Return [x, y] of the center of cell containing provided text 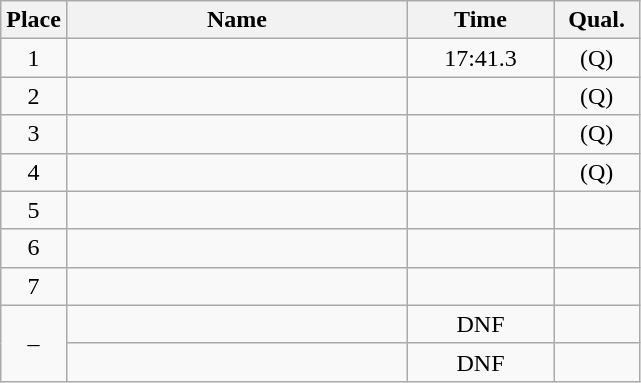
Place [34, 20]
4 [34, 172]
2 [34, 96]
17:41.3 [481, 58]
1 [34, 58]
5 [34, 210]
7 [34, 286]
Qual. [597, 20]
– [34, 343]
3 [34, 134]
Name [236, 20]
Time [481, 20]
6 [34, 248]
